Scan for the cell matching the given text and deliver its [X, Y] coordinate at center. 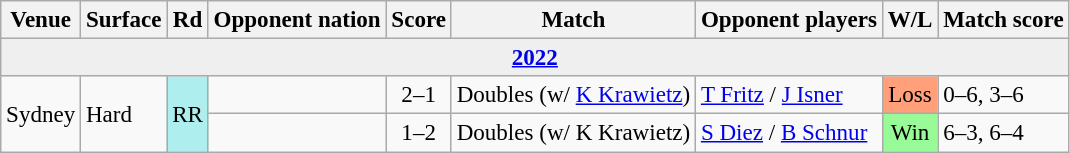
S Diez / B Schnur [790, 133]
Score [418, 20]
T Fritz / J Isner [790, 95]
6–3, 6–4 [1004, 133]
2–1 [418, 95]
Loss [910, 95]
W/L [910, 20]
Venue [41, 20]
RR [188, 114]
Hard [124, 114]
Win [910, 133]
Match score [1004, 20]
Match [573, 20]
Opponent nation [297, 20]
Opponent players [790, 20]
Surface [124, 20]
Sydney [41, 114]
Rd [188, 20]
1–2 [418, 133]
2022 [535, 58]
0–6, 3–6 [1004, 95]
